Identify which cell holds the provided text, then report its (X, Y) central coordinate. 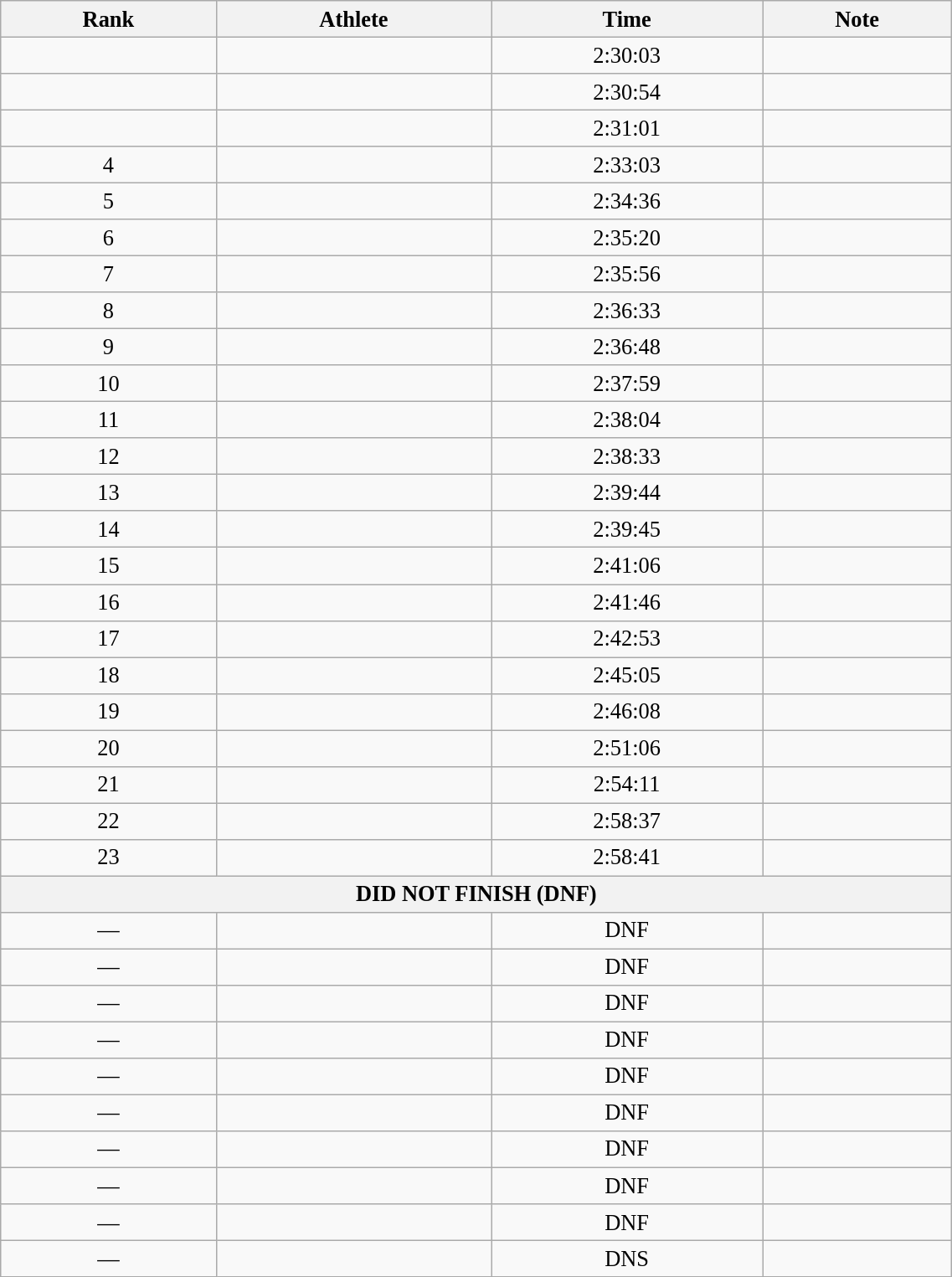
5 (109, 201)
4 (109, 165)
21 (109, 785)
Athlete (353, 18)
2:30:03 (627, 55)
2:58:37 (627, 821)
11 (109, 420)
2:54:11 (627, 785)
16 (109, 602)
22 (109, 821)
19 (109, 712)
7 (109, 274)
14 (109, 529)
18 (109, 675)
Note (857, 18)
DNS (627, 1259)
2:41:46 (627, 602)
2:36:33 (627, 311)
DID NOT FINISH (DNF) (476, 893)
2:39:44 (627, 492)
2:58:41 (627, 857)
23 (109, 857)
2:38:33 (627, 456)
2:51:06 (627, 748)
2:35:56 (627, 274)
6 (109, 238)
2:42:53 (627, 639)
10 (109, 384)
13 (109, 492)
2:39:45 (627, 529)
2:37:59 (627, 384)
2:35:20 (627, 238)
15 (109, 566)
2:46:08 (627, 712)
2:30:54 (627, 91)
2:36:48 (627, 347)
Time (627, 18)
17 (109, 639)
2:41:06 (627, 566)
2:33:03 (627, 165)
2:34:36 (627, 201)
2:31:01 (627, 128)
20 (109, 748)
2:45:05 (627, 675)
12 (109, 456)
2:38:04 (627, 420)
9 (109, 347)
8 (109, 311)
Rank (109, 18)
